Determine the (X, Y) coordinate at the center of the cell enclosing the given text.  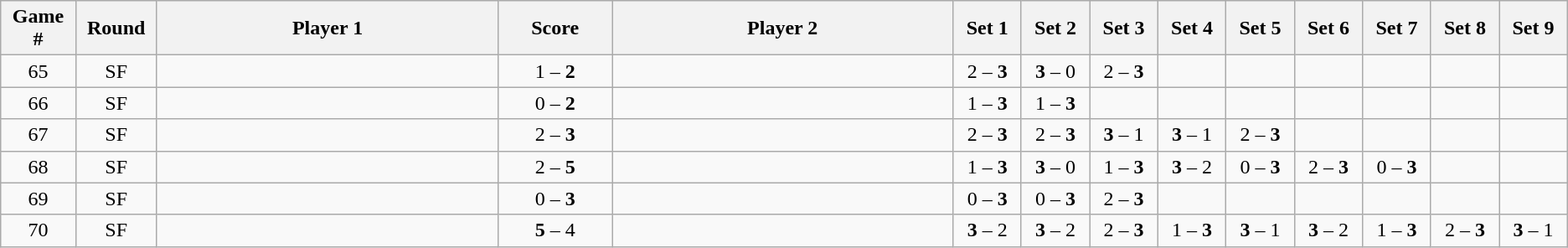
68 (39, 167)
Player 2 (782, 28)
Round (116, 28)
Set 4 (1191, 28)
69 (39, 199)
Game # (39, 28)
Set 1 (987, 28)
Set 6 (1328, 28)
Set 5 (1260, 28)
Set 9 (1534, 28)
2 – 5 (555, 167)
70 (39, 230)
Set 2 (1055, 28)
Set 8 (1464, 28)
Set 3 (1124, 28)
0 – 2 (555, 103)
Set 7 (1397, 28)
Player 1 (327, 28)
1 – 2 (555, 71)
5 – 4 (555, 230)
65 (39, 71)
Score (555, 28)
67 (39, 135)
66 (39, 103)
